Scan for the cell matching the given text and deliver its [x, y] coordinate at center. 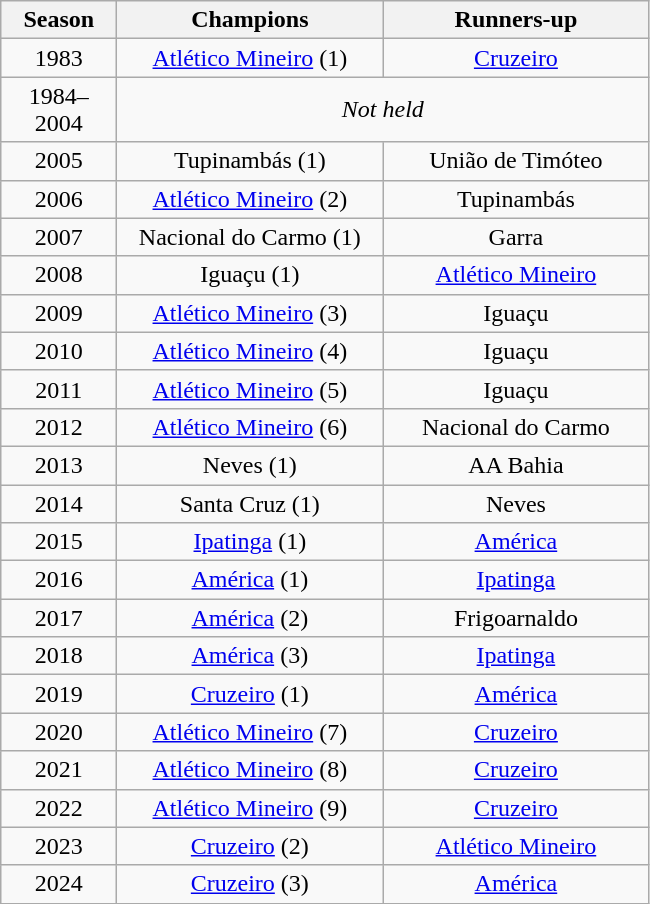
Cruzeiro (1) [250, 694]
União de Timóteo [516, 161]
Tupinambás (1) [250, 161]
2012 [59, 427]
Garra [516, 237]
2017 [59, 618]
AA Bahia [516, 465]
Atlético Mineiro (2) [250, 199]
2015 [59, 542]
2020 [59, 732]
Frigoarnaldo [516, 618]
Champions [250, 20]
2011 [59, 389]
Atlético Mineiro (1) [250, 58]
Atlético Mineiro (5) [250, 389]
2008 [59, 275]
Atlético Mineiro (3) [250, 313]
Atlético Mineiro (8) [250, 770]
Not held [383, 110]
América (3) [250, 656]
2005 [59, 161]
1984–2004 [59, 110]
2018 [59, 656]
Atlético Mineiro (7) [250, 732]
Nacional do Carmo (1) [250, 237]
2009 [59, 313]
2021 [59, 770]
América (1) [250, 580]
2023 [59, 846]
Neves [516, 503]
Cruzeiro (2) [250, 846]
2010 [59, 351]
2024 [59, 884]
Neves (1) [250, 465]
América (2) [250, 618]
2006 [59, 199]
Ipatinga (1) [250, 542]
2007 [59, 237]
Atlético Mineiro (6) [250, 427]
Season [59, 20]
Santa Cruz (1) [250, 503]
2014 [59, 503]
Iguaçu (1) [250, 275]
Runners-up [516, 20]
Nacional do Carmo [516, 427]
Atlético Mineiro (4) [250, 351]
2022 [59, 808]
2019 [59, 694]
1983 [59, 58]
Tupinambás [516, 199]
2013 [59, 465]
Cruzeiro (3) [250, 884]
Atlético Mineiro (9) [250, 808]
2016 [59, 580]
